Capture the cell that displays the provided text and extract its (X, Y) central coordinate. 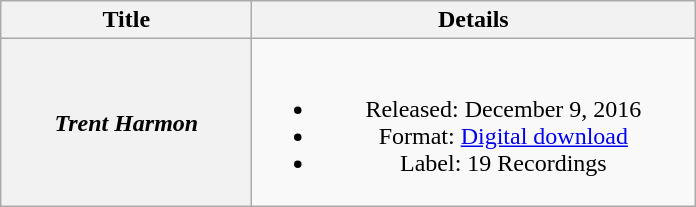
Title (126, 20)
Details (474, 20)
Trent Harmon (126, 122)
Released: December 9, 2016Format: Digital downloadLabel: 19 Recordings (474, 122)
